From the cell containing the given text, extract its center point as [X, Y] coordinate. 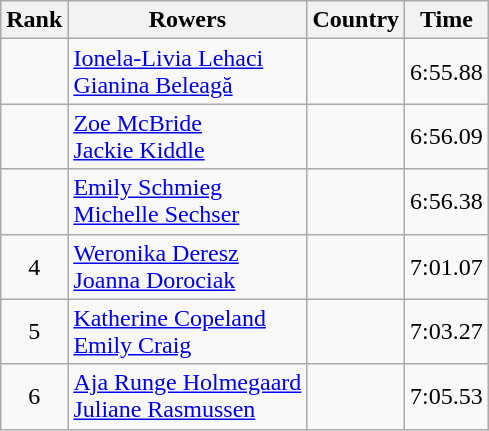
Rowers [188, 20]
Emily SchmiegMichelle Sechser [188, 202]
6 [34, 396]
6:55.88 [447, 72]
Time [447, 20]
4 [34, 266]
5 [34, 332]
6:56.38 [447, 202]
7:03.27 [447, 332]
7:01.07 [447, 266]
Ionela-Livia LehaciGianina Beleagă [188, 72]
Rank [34, 20]
Country [356, 20]
Katherine CopelandEmily Craig [188, 332]
6:56.09 [447, 136]
Aja Runge HolmegaardJuliane Rasmussen [188, 396]
7:05.53 [447, 396]
Zoe McBrideJackie Kiddle [188, 136]
Weronika DereszJoanna Dorociak [188, 266]
